Pinpoint the cell where the given text exists, returning its (x, y) midpoint coordinate. 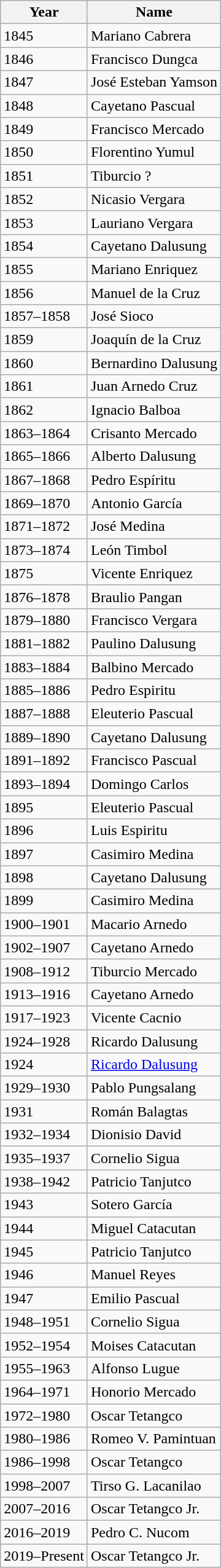
1946 (44, 1275)
1867–1868 (44, 480)
1998–2007 (44, 1486)
José Sioco (153, 316)
Year (44, 12)
1980–1986 (44, 1439)
1896 (44, 831)
Francisco Pascual (153, 761)
1859 (44, 340)
Alfonso Lugue (153, 1368)
1924–1928 (44, 1041)
Lauriano Vergara (153, 222)
1924 (44, 1065)
Cayetano Pascual (153, 106)
1849 (44, 129)
Romeo V. Pamintuan (153, 1439)
1865–1866 (44, 457)
Crisanto Mercado (153, 433)
Honorio Mercado (153, 1392)
1943 (44, 1205)
Vicente Enriquez (153, 573)
1955–1963 (44, 1368)
Mariano Cabrera (153, 36)
Tiburcio ? (153, 176)
1917–1923 (44, 1017)
1947 (44, 1298)
1855 (44, 269)
Román Balagtas (153, 1111)
1861 (44, 386)
1883–1884 (44, 667)
1944 (44, 1228)
1845 (44, 36)
2019–Present (44, 1556)
Francisco Dungca (153, 59)
1897 (44, 854)
1902–1907 (44, 947)
1879–1880 (44, 620)
1869–1870 (44, 503)
1932–1934 (44, 1135)
1850 (44, 152)
Florentino Yumul (153, 152)
1856 (44, 293)
2007–2016 (44, 1509)
Nicasio Vergara (153, 199)
1964–1971 (44, 1392)
Pablo Pungsalang (153, 1088)
1889–1890 (44, 737)
1895 (44, 807)
1881–1882 (44, 643)
1863–1864 (44, 433)
1846 (44, 59)
1948–1951 (44, 1322)
Balbino Mercado (153, 667)
Luis Espiritu (153, 831)
Manuel de la Cruz (153, 293)
Joaquín de la Cruz (153, 340)
Pedro Espiritu (153, 691)
Vicente Cacnio (153, 1017)
Ignacio Balboa (153, 410)
1931 (44, 1111)
Juan Arnedo Cruz (153, 386)
1945 (44, 1252)
Name (153, 12)
Miguel Catacutan (153, 1228)
1899 (44, 901)
Emilio Pascual (153, 1298)
1860 (44, 363)
1862 (44, 410)
1893–1894 (44, 784)
1913–1916 (44, 994)
1952–1954 (44, 1345)
1875 (44, 573)
Manuel Reyes (153, 1275)
Sotero García (153, 1205)
1871–1872 (44, 527)
José Medina (153, 527)
1929–1930 (44, 1088)
1848 (44, 106)
Mariano Enriquez (153, 269)
Bernardino Dalusung (153, 363)
1853 (44, 222)
1873–1874 (44, 550)
1898 (44, 877)
José Esteban Yamson (153, 82)
1891–1892 (44, 761)
Antonio García (153, 503)
Moises Catacutan (153, 1345)
Braulio Pangan (153, 597)
Tiburcio Mercado (153, 971)
1900–1901 (44, 924)
Francisco Mercado (153, 129)
1851 (44, 176)
1852 (44, 199)
Pedro C. Nucom (153, 1532)
Alberto Dalusung (153, 457)
1847 (44, 82)
Paulino Dalusung (153, 643)
1986–1998 (44, 1462)
2016–2019 (44, 1532)
Dionisio David (153, 1135)
1972–1980 (44, 1415)
1938–1942 (44, 1182)
1908–1912 (44, 971)
1887–1888 (44, 714)
1854 (44, 246)
1935–1937 (44, 1158)
Tirso G. Lacanilao (153, 1486)
1876–1878 (44, 597)
Pedro Espíritu (153, 480)
1857–1858 (44, 316)
Domingo Carlos (153, 784)
Francisco Vergara (153, 620)
Macario Arnedo (153, 924)
León Timbol (153, 550)
1885–1886 (44, 691)
